Detect which cell encompasses the target text, then output its [x, y] center coordinate. 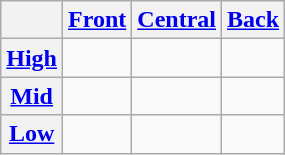
Low [32, 134]
High [32, 58]
Central [177, 20]
Mid [32, 96]
Back [254, 20]
Front [98, 20]
